Identify which cell holds the provided text, then report its [X, Y] central coordinate. 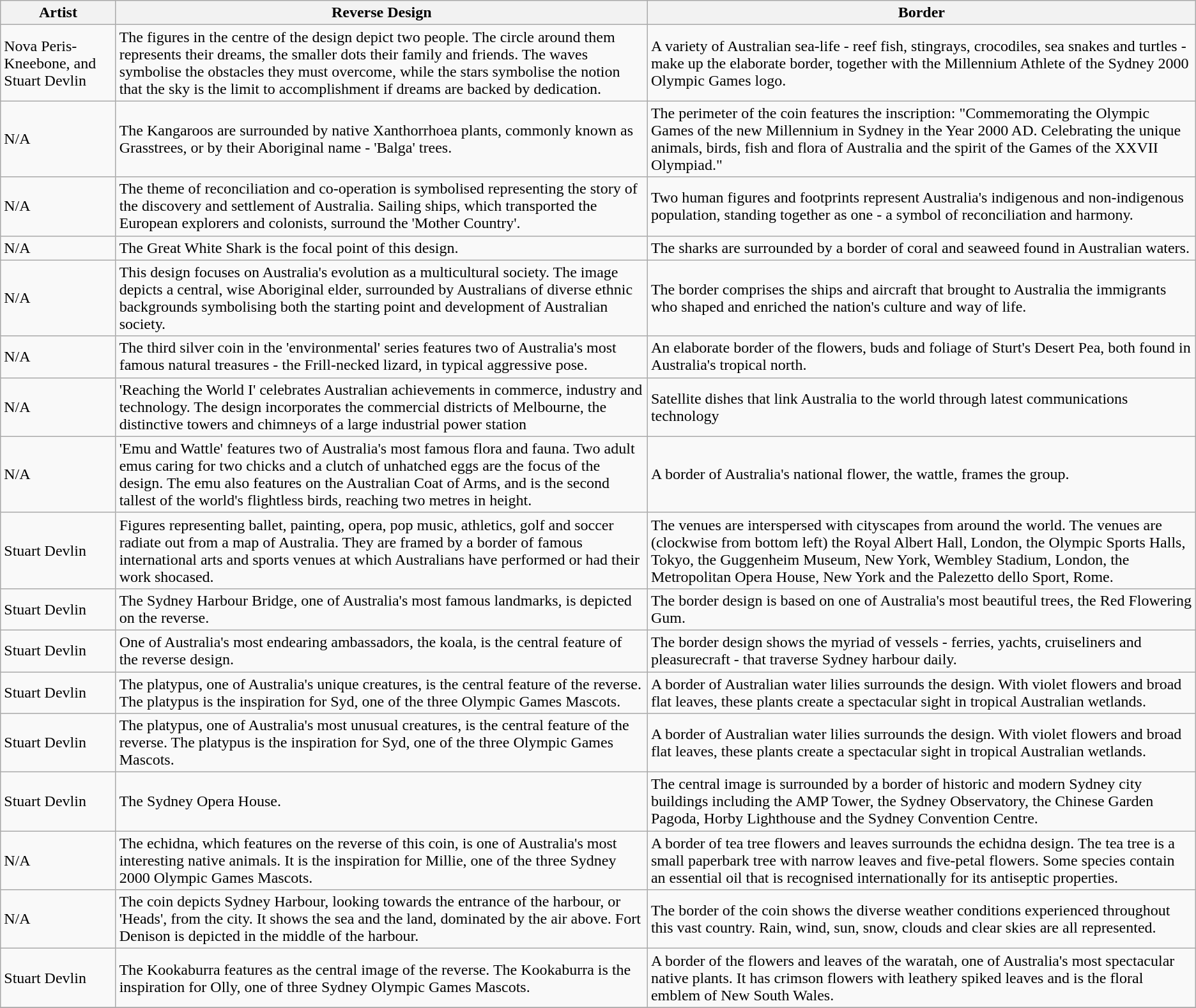
Reverse Design [381, 13]
The border comprises the ships and aircraft that brought to Australia the immigrants who shaped and enriched the nation's culture and way of life. [921, 298]
The Sydney Harbour Bridge, one of Australia's most famous landmarks, is depicted on the reverse. [381, 609]
The border design shows the myriad of vessels - ferries, yachts, cruiseliners and pleasurecraft - that traverse Sydney harbour daily. [921, 650]
Artist [58, 13]
Border [921, 13]
A border of Australia's national flower, the wattle, frames the group. [921, 474]
The Great White Shark is the focal point of this design. [381, 248]
The sharks are surrounded by a border of coral and seaweed found in Australian waters. [921, 248]
An elaborate border of the flowers, buds and foliage of Sturt's Desert Pea, both found in Australia's tropical north. [921, 356]
Satellite dishes that link Australia to the world through latest communications technology [921, 407]
Nova Peris-Kneebone, and Stuart Devlin [58, 63]
The Kookaburra features as the central image of the reverse. The Kookaburra is the inspiration for Olly, one of three Sydney Olympic Games Mascots. [381, 978]
The border design is based on one of Australia's most beautiful trees, the Red Flowering Gum. [921, 609]
The Sydney Opera House. [381, 802]
One of Australia's most endearing ambassadors, the koala, is the central feature of the reverse design. [381, 650]
The Kangaroos are surrounded by native Xanthorrhoea plants, commonly known as Grasstrees, or by their Aboriginal name - 'Balga' trees. [381, 139]
